From the cell containing the given text, extract its center point as [X, Y] coordinate. 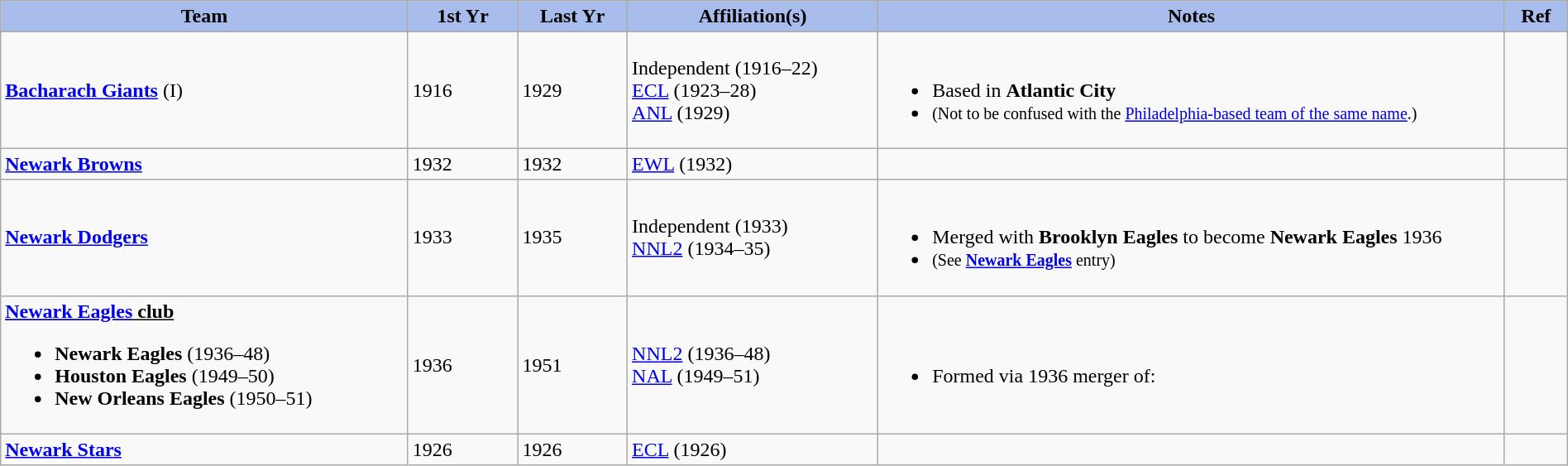
1936 [463, 364]
Independent (1933)NNL2 (1934–35) [753, 238]
Newark Stars [205, 449]
1929 [572, 90]
Newark Dodgers [205, 238]
Based in Atlantic City(Not to be confused with the Philadelphia-based team of the same name.) [1192, 90]
Affiliation(s) [753, 17]
Notes [1192, 17]
Merged with Brooklyn Eagles to become Newark Eagles 1936(See Newark Eagles entry) [1192, 238]
Newark Eagles clubNewark Eagles (1936–48)Houston Eagles (1949–50)New Orleans Eagles (1950–51) [205, 364]
Team [205, 17]
NNL2 (1936–48)NAL (1949–51) [753, 364]
1st Yr [463, 17]
EWL (1932) [753, 164]
ECL (1926) [753, 449]
Ref [1536, 17]
Formed via 1936 merger of: [1192, 364]
Newark Browns [205, 164]
Bacharach Giants (I) [205, 90]
Last Yr [572, 17]
Independent (1916–22)ECL (1923–28)ANL (1929) [753, 90]
1933 [463, 238]
1951 [572, 364]
1935 [572, 238]
1916 [463, 90]
